Extract the (X, Y) coordinate from the center of the cell holding the provided text.  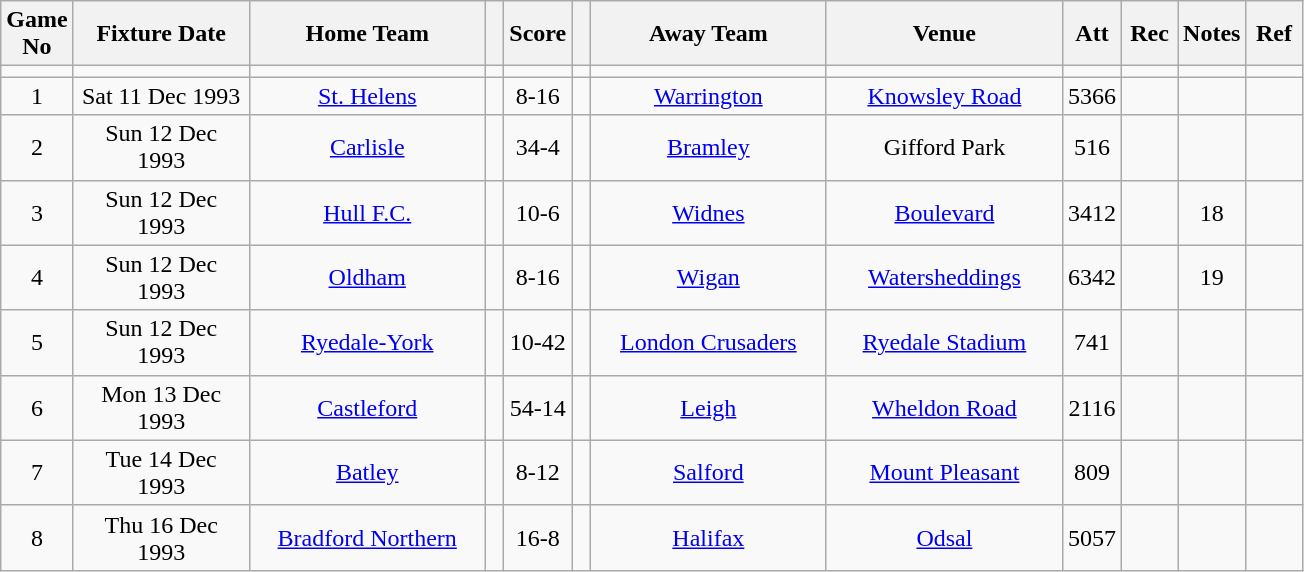
Away Team (708, 34)
5 (37, 342)
Home Team (367, 34)
4 (37, 278)
Wigan (708, 278)
Leigh (708, 408)
Tue 14 Dec 1993 (161, 472)
Ryedale Stadium (944, 342)
Sat 11 Dec 1993 (161, 96)
741 (1092, 342)
6342 (1092, 278)
Widnes (708, 212)
Salford (708, 472)
5057 (1092, 538)
Wheldon Road (944, 408)
Fixture Date (161, 34)
1 (37, 96)
8 (37, 538)
Oldham (367, 278)
Batley (367, 472)
Mount Pleasant (944, 472)
Thu 16 Dec 1993 (161, 538)
Halifax (708, 538)
Mon 13 Dec 1993 (161, 408)
Att (1092, 34)
Rec (1150, 34)
Gifford Park (944, 148)
Notes (1212, 34)
809 (1092, 472)
Boulevard (944, 212)
3 (37, 212)
Ryedale-York (367, 342)
54-14 (538, 408)
10-42 (538, 342)
Bramley (708, 148)
2 (37, 148)
Castleford (367, 408)
Carlisle (367, 148)
2116 (1092, 408)
10-6 (538, 212)
Game No (37, 34)
Knowsley Road (944, 96)
5366 (1092, 96)
Odsal (944, 538)
London Crusaders (708, 342)
Score (538, 34)
Ref (1274, 34)
Venue (944, 34)
8-12 (538, 472)
7 (37, 472)
34-4 (538, 148)
Bradford Northern (367, 538)
18 (1212, 212)
16-8 (538, 538)
St. Helens (367, 96)
Hull F.C. (367, 212)
Watersheddings (944, 278)
6 (37, 408)
516 (1092, 148)
Warrington (708, 96)
19 (1212, 278)
3412 (1092, 212)
